Determine the [x, y] coordinate at the center of the cell enclosing the given text.  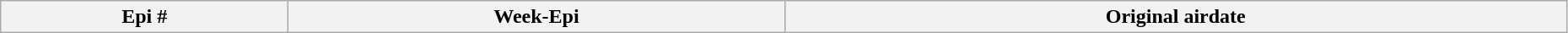
Original airdate [1176, 17]
Epi # [145, 17]
Week-Epi [536, 17]
